Detect which cell encompasses the target text, then output its [X, Y] center coordinate. 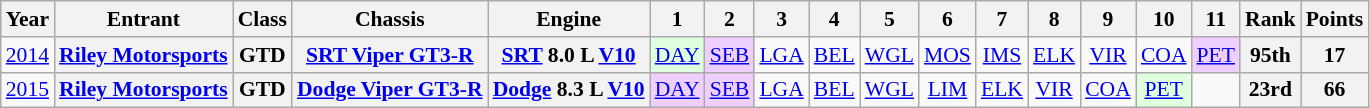
Points [1335, 19]
7 [1002, 19]
SRT 8.0 L V10 [569, 55]
2 [730, 19]
2014 [28, 55]
Chassis [390, 19]
Year [28, 19]
1 [678, 19]
Dodge Viper GT3-R [390, 90]
LIM [948, 90]
9 [1108, 19]
SRT Viper GT3-R [390, 55]
23rd [1270, 90]
Dodge 8.3 L V10 [569, 90]
Entrant [144, 19]
10 [1164, 19]
Rank [1270, 19]
3 [781, 19]
8 [1054, 19]
4 [834, 19]
2015 [28, 90]
95th [1270, 55]
Class [262, 19]
IMS [1002, 55]
5 [890, 19]
66 [1335, 90]
Engine [569, 19]
17 [1335, 55]
11 [1216, 19]
6 [948, 19]
MOS [948, 55]
